Scan for the cell matching the given text and deliver its (X, Y) coordinate at center. 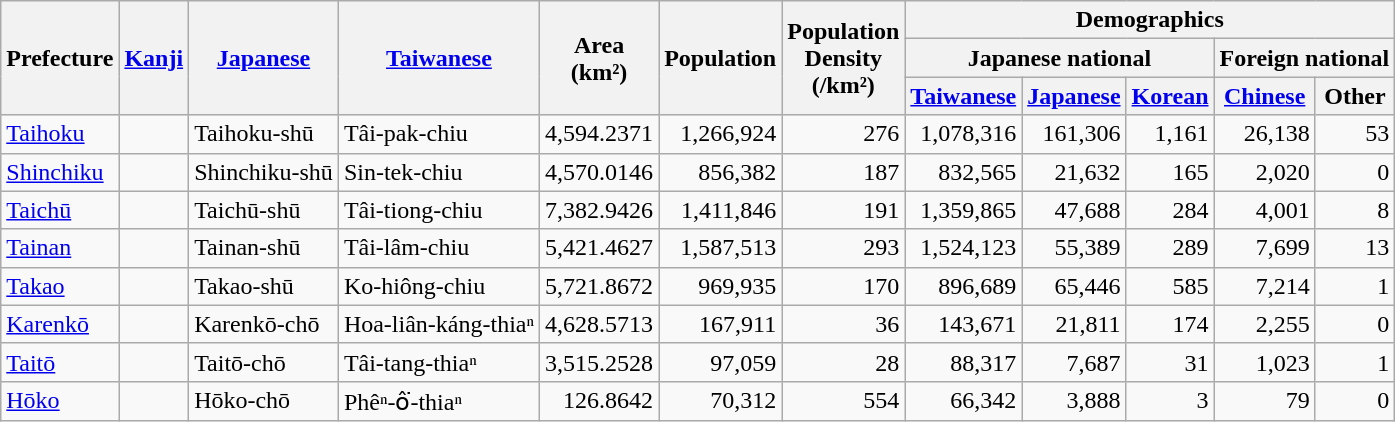
7,687 (1074, 362)
70,312 (720, 401)
Shinchiku-shū (264, 172)
47,688 (1074, 210)
167,911 (720, 324)
97,059 (720, 362)
126.8642 (600, 401)
Japanese national (1060, 58)
Takao-shū (264, 286)
21,811 (1074, 324)
2,020 (1264, 172)
Shinchiku (60, 172)
Tainan (60, 248)
28 (844, 362)
65,446 (1074, 286)
Hōko (60, 401)
Taichū-shū (264, 210)
174 (1170, 324)
4,594.2371 (600, 134)
1,078,316 (964, 134)
79 (1264, 401)
Taichū (60, 210)
856,382 (720, 172)
3 (1170, 401)
4,001 (1264, 210)
4,570.0146 (600, 172)
1,266,924 (720, 134)
5,421.4627 (600, 248)
Korean (1170, 96)
53 (1354, 134)
Takao (60, 286)
Taitō (60, 362)
Demographics (1150, 20)
21,632 (1074, 172)
13 (1354, 248)
289 (1170, 248)
Foreign national (1304, 58)
Phêⁿ-ô͘-thiaⁿ (438, 401)
31 (1170, 362)
Prefecture (60, 58)
1,587,513 (720, 248)
Chinese (1264, 96)
Tâi-tang-thiaⁿ (438, 362)
4,628.5713 (600, 324)
170 (844, 286)
1,359,865 (964, 210)
Karenkō (60, 324)
Ko-hiông-chiu (438, 286)
Other (1354, 96)
Taitō-chō (264, 362)
896,689 (964, 286)
284 (1170, 210)
3,888 (1074, 401)
Hoa-liân-káng-thiaⁿ (438, 324)
1,411,846 (720, 210)
1,524,123 (964, 248)
Taihoku (60, 134)
165 (1170, 172)
8 (1354, 210)
7,214 (1264, 286)
Tâi-tiong-chiu (438, 210)
161,306 (1074, 134)
Area(km²) (600, 58)
2,255 (1264, 324)
Kanji (154, 58)
Karenkō-chō (264, 324)
832,565 (964, 172)
969,935 (720, 286)
3,515.2528 (600, 362)
7,382.9426 (600, 210)
1,161 (1170, 134)
585 (1170, 286)
PopulationDensity(/km²) (844, 58)
5,721.8672 (600, 286)
Tâi-pak-chiu (438, 134)
554 (844, 401)
191 (844, 210)
66,342 (964, 401)
Sin-tek-chiu (438, 172)
88,317 (964, 362)
Tainan-shū (264, 248)
Tâi-lâm-chiu (438, 248)
276 (844, 134)
26,138 (1264, 134)
Taihoku-shū (264, 134)
143,671 (964, 324)
Population (720, 58)
1,023 (1264, 362)
Hōko-chō (264, 401)
7,699 (1264, 248)
55,389 (1074, 248)
293 (844, 248)
36 (844, 324)
187 (844, 172)
